From the cell containing the given text, extract its center point as (x, y) coordinate. 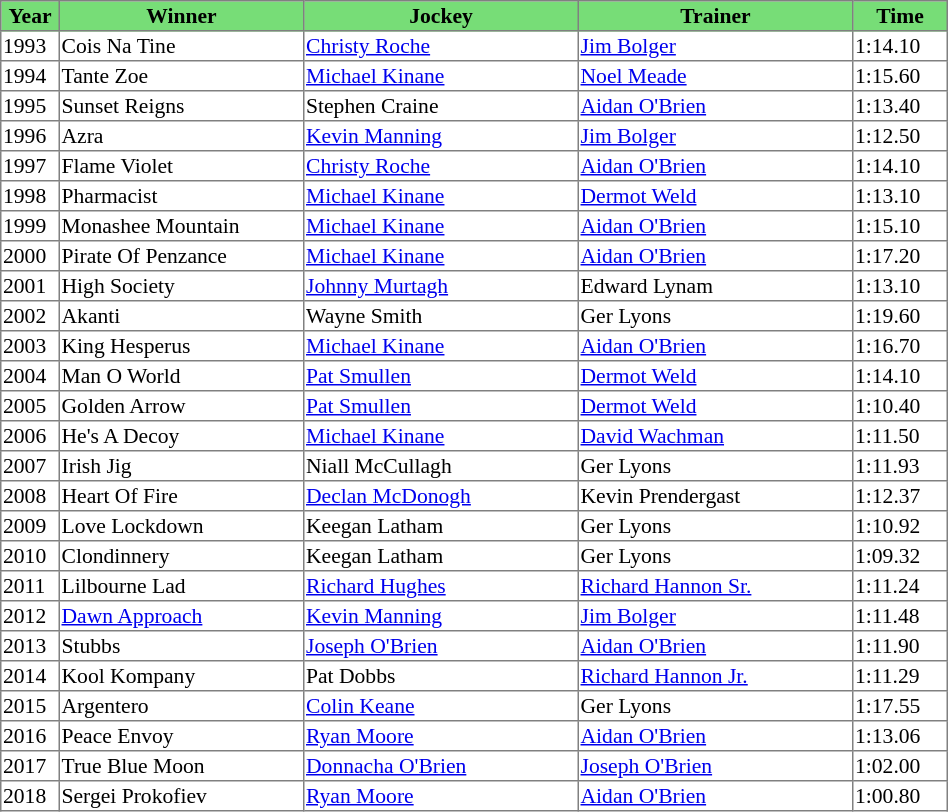
1:00.80 (900, 796)
David Wachman (715, 436)
Heart Of Fire (181, 496)
Lilbourne Lad (181, 586)
1996 (30, 136)
2003 (30, 346)
1:11.29 (900, 676)
Stubbs (181, 646)
Time (900, 16)
Trainer (715, 16)
Kool Kompany (181, 676)
2015 (30, 706)
2009 (30, 526)
1995 (30, 106)
1993 (30, 46)
Johnny Murtagh (441, 286)
1:19.60 (900, 316)
1:12.37 (900, 496)
Wayne Smith (441, 316)
Declan McDonogh (441, 496)
1:10.40 (900, 406)
Colin Keane (441, 706)
Richard Hughes (441, 586)
2011 (30, 586)
Clondinnery (181, 556)
Sergei Prokofiev (181, 796)
1:12.50 (900, 136)
Niall McCullagh (441, 466)
Golden Arrow (181, 406)
True Blue Moon (181, 766)
Edward Lynam (715, 286)
High Society (181, 286)
2000 (30, 256)
2007 (30, 466)
2006 (30, 436)
1:15.60 (900, 76)
Cois Na Tine (181, 46)
2014 (30, 676)
Akanti (181, 316)
1:15.10 (900, 226)
1:13.40 (900, 106)
1:11.50 (900, 436)
Love Lockdown (181, 526)
1999 (30, 226)
2018 (30, 796)
1998 (30, 196)
Noel Meade (715, 76)
Sunset Reigns (181, 106)
Monashee Mountain (181, 226)
Stephen Craine (441, 106)
1:10.92 (900, 526)
Pharmacist (181, 196)
Dawn Approach (181, 616)
2010 (30, 556)
1:17.55 (900, 706)
1994 (30, 76)
2017 (30, 766)
2012 (30, 616)
2001 (30, 286)
1:16.70 (900, 346)
Kevin Prendergast (715, 496)
Richard Hannon Sr. (715, 586)
Azra (181, 136)
1:13.06 (900, 736)
2008 (30, 496)
Tante Zoe (181, 76)
Pat Dobbs (441, 676)
Pirate Of Penzance (181, 256)
2004 (30, 376)
1:11.90 (900, 646)
He's A Decoy (181, 436)
Irish Jig (181, 466)
Richard Hannon Jr. (715, 676)
Winner (181, 16)
1:02.00 (900, 766)
1:17.20 (900, 256)
Flame Violet (181, 166)
King Hesperus (181, 346)
2016 (30, 736)
1:09.32 (900, 556)
1:11.93 (900, 466)
1:11.24 (900, 586)
Peace Envoy (181, 736)
2005 (30, 406)
Jockey (441, 16)
1:11.48 (900, 616)
Argentero (181, 706)
Year (30, 16)
Man O World (181, 376)
2002 (30, 316)
1997 (30, 166)
Donnacha O'Brien (441, 766)
2013 (30, 646)
